Return (x, y) of the center of cell containing provided text 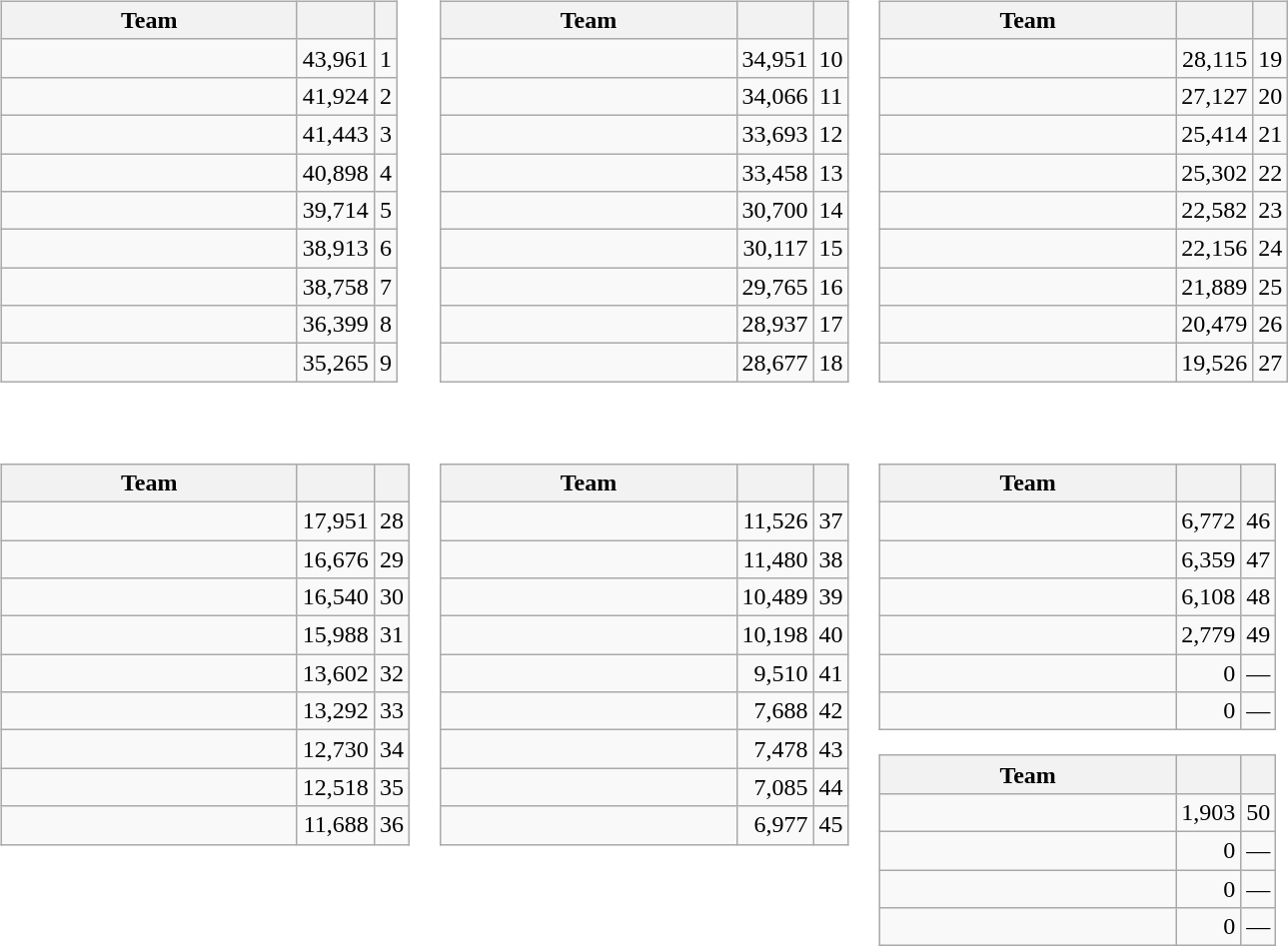
35 (392, 787)
25,302 (1215, 173)
20 (1271, 96)
3 (386, 134)
26 (1271, 325)
16,676 (336, 558)
29,765 (775, 287)
34,066 (775, 96)
41 (831, 673)
33,458 (775, 173)
11,480 (775, 558)
33 (392, 711)
38,758 (336, 287)
41,924 (336, 96)
10,489 (775, 597)
30,117 (775, 249)
28,115 (1215, 58)
6,359 (1209, 558)
33,693 (775, 134)
14 (831, 211)
40,898 (336, 173)
39 (831, 597)
18 (831, 363)
48 (1259, 597)
20,479 (1215, 325)
37 (831, 520)
6,977 (775, 825)
12,730 (336, 749)
13 (831, 173)
7 (386, 287)
4 (386, 173)
43 (831, 749)
11,526 (775, 520)
7,085 (775, 787)
40 (831, 635)
23 (1271, 211)
34 (392, 749)
43,961 (336, 58)
29 (392, 558)
46 (1259, 520)
12,518 (336, 787)
6 (386, 249)
6,108 (1209, 597)
17 (831, 325)
45 (831, 825)
2 (386, 96)
36,399 (336, 325)
41,443 (336, 134)
16,540 (336, 597)
15 (831, 249)
11,688 (336, 825)
1 (386, 58)
32 (392, 673)
19,526 (1215, 363)
10,198 (775, 635)
28,677 (775, 363)
28 (392, 520)
9 (386, 363)
7,688 (775, 711)
27 (1271, 363)
11 (831, 96)
22,156 (1215, 249)
6,772 (1209, 520)
9,510 (775, 673)
19 (1271, 58)
12 (831, 134)
22 (1271, 173)
35,265 (336, 363)
38,913 (336, 249)
27,127 (1215, 96)
31 (392, 635)
42 (831, 711)
39,714 (336, 211)
47 (1259, 558)
30 (392, 597)
21,889 (1215, 287)
15,988 (336, 635)
25,414 (1215, 134)
8 (386, 325)
28,937 (775, 325)
13,292 (336, 711)
17,951 (336, 520)
49 (1259, 635)
36 (392, 825)
2,779 (1209, 635)
38 (831, 558)
10 (831, 58)
16 (831, 287)
5 (386, 211)
34,951 (775, 58)
30,700 (775, 211)
25 (1271, 287)
13,602 (336, 673)
50 (1259, 812)
22,582 (1215, 211)
44 (831, 787)
7,478 (775, 749)
21 (1271, 134)
24 (1271, 249)
1,903 (1209, 812)
